Detect which cell encompasses the target text, then output its [x, y] center coordinate. 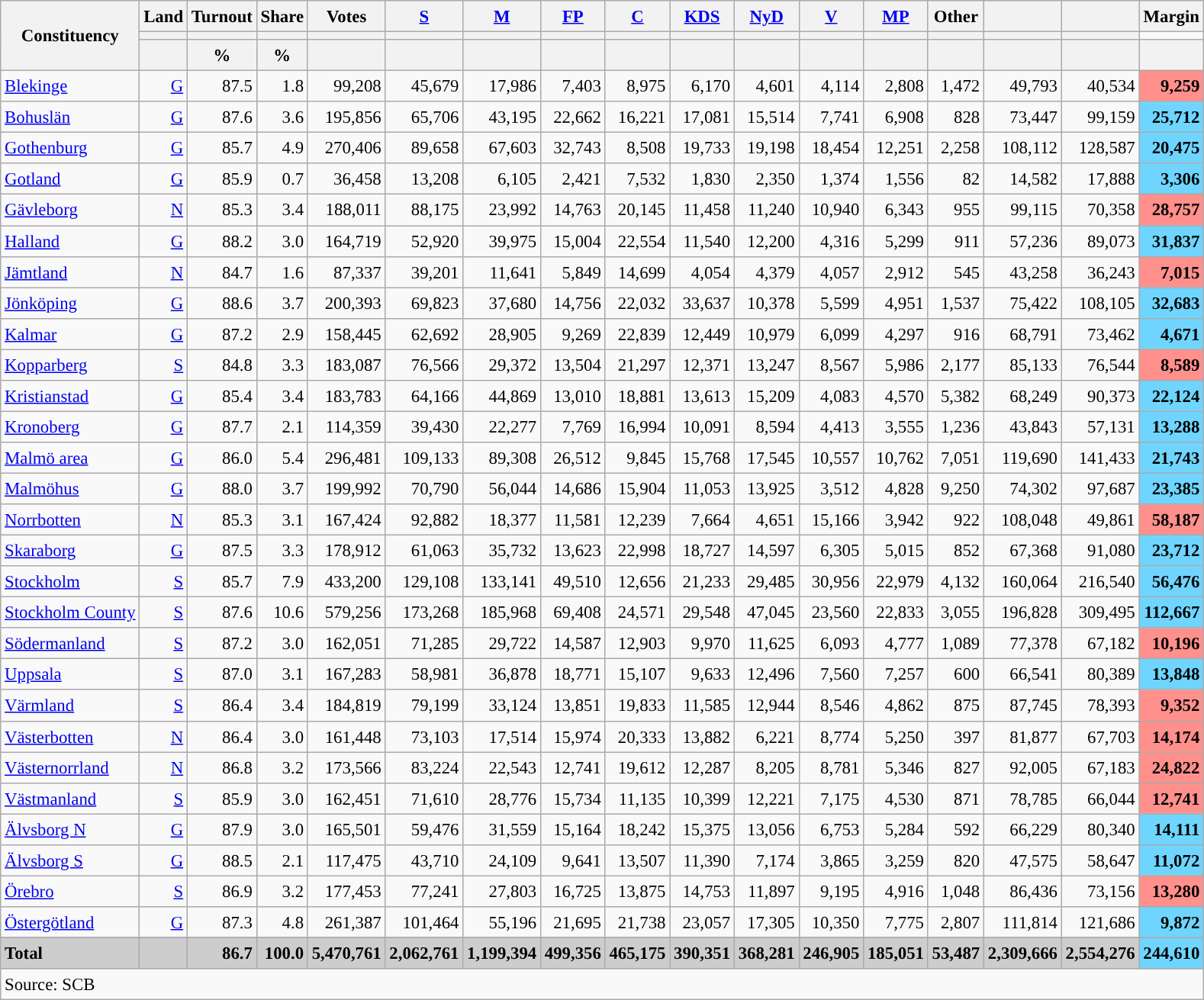
KDS [702, 17]
73,447 [1023, 117]
49,861 [1100, 520]
67,368 [1023, 551]
13,288 [1172, 427]
14,597 [766, 551]
7,051 [955, 458]
17,888 [1100, 178]
31,837 [1172, 241]
9,845 [638, 458]
14,174 [1172, 737]
22,839 [638, 334]
28,905 [502, 334]
4,530 [896, 798]
19,733 [702, 148]
21,297 [638, 365]
Other [955, 17]
15,904 [638, 488]
64,166 [424, 397]
852 [955, 551]
12,287 [702, 767]
Kopparberg [70, 365]
7,560 [832, 674]
178,912 [346, 551]
11,625 [766, 644]
67,183 [1100, 767]
32,683 [1172, 304]
4,671 [1172, 334]
36,243 [1100, 272]
Kristianstad [70, 397]
3.6 [282, 117]
58,981 [424, 674]
13,208 [424, 178]
55,196 [502, 923]
36,458 [346, 178]
875 [955, 706]
Margin [1172, 17]
246,905 [832, 953]
4,916 [896, 891]
91,080 [1100, 551]
6,305 [832, 551]
73,103 [424, 737]
184,819 [346, 706]
8,567 [832, 365]
89,308 [502, 458]
24,109 [502, 860]
88.0 [221, 488]
5,470,761 [346, 953]
Östergötland [70, 923]
23,560 [832, 613]
68,249 [1023, 397]
14,686 [572, 488]
8,774 [832, 737]
7,175 [832, 798]
Värmland [70, 706]
167,424 [346, 520]
Södermanland [70, 644]
92,882 [424, 520]
68,791 [1023, 334]
185,051 [896, 953]
3,055 [955, 613]
58,187 [1172, 520]
85,133 [1023, 365]
43,843 [1023, 427]
18,377 [502, 520]
185,968 [502, 613]
Älvsborg N [70, 830]
88.5 [221, 860]
0.7 [282, 178]
Uppsala [70, 674]
19,833 [638, 706]
53,487 [955, 953]
77,241 [424, 891]
Turnout [221, 17]
2,177 [955, 365]
FP [572, 17]
70,358 [1100, 211]
78,393 [1100, 706]
244,610 [1172, 953]
5,299 [896, 241]
71,285 [424, 644]
5,015 [896, 551]
167,283 [346, 674]
13,875 [638, 891]
87.7 [221, 427]
37,680 [502, 304]
7,741 [832, 117]
43,710 [424, 860]
31,559 [502, 830]
7,174 [766, 860]
99,115 [1023, 211]
111,814 [1023, 923]
Norrbotten [70, 520]
47,575 [1023, 860]
12,239 [638, 520]
5,849 [572, 272]
15,375 [702, 830]
579,256 [346, 613]
Malmöhus [70, 488]
99,208 [346, 87]
Total [70, 953]
465,175 [638, 953]
14,763 [572, 211]
4,828 [896, 488]
10,350 [832, 923]
7,532 [638, 178]
108,105 [1100, 304]
4.8 [282, 923]
76,566 [424, 365]
261,387 [346, 923]
4,083 [832, 397]
13,056 [766, 830]
7,403 [572, 87]
Source: SCB [603, 984]
9,641 [572, 860]
4,057 [832, 272]
20,333 [638, 737]
Västmanland [70, 798]
10,940 [832, 211]
10,091 [702, 427]
77,378 [1023, 644]
71,610 [424, 798]
43,258 [1023, 272]
1.6 [282, 272]
97,687 [1100, 488]
29,548 [702, 613]
11,458 [702, 211]
9,633 [702, 674]
13,882 [702, 737]
69,408 [572, 613]
6,170 [702, 87]
65,706 [424, 117]
86.9 [221, 891]
13,280 [1172, 891]
Jämtland [70, 272]
Örebro [70, 891]
40,534 [1100, 87]
8,589 [1172, 365]
36,878 [502, 674]
8,546 [832, 706]
Votes [346, 17]
67,703 [1100, 737]
22,543 [502, 767]
119,690 [1023, 458]
11,540 [702, 241]
Constituency [70, 36]
3,865 [832, 860]
162,451 [346, 798]
1,472 [955, 87]
10,196 [1172, 644]
87.0 [221, 674]
Älvsborg S [70, 860]
109,133 [424, 458]
8,205 [766, 767]
29,485 [766, 581]
188,011 [346, 211]
15,004 [572, 241]
10,378 [766, 304]
Share [282, 17]
3,555 [896, 427]
108,112 [1023, 148]
73,462 [1100, 334]
88.2 [221, 241]
70,790 [424, 488]
32,743 [572, 148]
141,433 [1100, 458]
25,712 [1172, 117]
6,343 [896, 211]
9,269 [572, 334]
22,998 [638, 551]
828 [955, 117]
4,132 [955, 581]
86,436 [1023, 891]
5,346 [896, 767]
C [638, 17]
2,258 [955, 148]
129,108 [424, 581]
21,743 [1172, 458]
9,259 [1172, 87]
56,044 [502, 488]
99,159 [1100, 117]
15,209 [766, 397]
16,725 [572, 891]
84.7 [221, 272]
2.9 [282, 334]
7,775 [896, 923]
12,371 [702, 365]
61,063 [424, 551]
173,566 [346, 767]
14,587 [572, 644]
1,537 [955, 304]
15,166 [832, 520]
11,135 [638, 798]
2,912 [896, 272]
24,822 [1172, 767]
592 [955, 830]
200,393 [346, 304]
916 [955, 334]
6,908 [896, 117]
12,200 [766, 241]
14,753 [702, 891]
20,475 [1172, 148]
Gotland [70, 178]
10,399 [702, 798]
Blekinge [70, 87]
4,379 [766, 272]
18,242 [638, 830]
15,768 [702, 458]
39,975 [502, 241]
39,430 [424, 427]
101,464 [424, 923]
79,199 [424, 706]
4,297 [896, 334]
911 [955, 241]
4,570 [896, 397]
183,783 [346, 397]
23,712 [1172, 551]
2,309,666 [1023, 953]
14,699 [638, 272]
35,732 [502, 551]
112,667 [1172, 613]
23,992 [502, 211]
5,382 [955, 397]
89,658 [424, 148]
92,005 [1023, 767]
89,073 [1100, 241]
5.4 [282, 458]
87,745 [1023, 706]
Kronoberg [70, 427]
16,221 [638, 117]
309,495 [1100, 613]
433,200 [346, 581]
20,145 [638, 211]
270,406 [346, 148]
22,662 [572, 117]
18,454 [832, 148]
87.9 [221, 830]
17,081 [702, 117]
86.0 [221, 458]
196,828 [1023, 613]
78,785 [1023, 798]
4,054 [702, 272]
4,862 [896, 706]
Gävleborg [70, 211]
6,753 [832, 830]
Stockholm County [70, 613]
183,087 [346, 365]
9,970 [702, 644]
10,979 [766, 334]
13,507 [638, 860]
11,053 [702, 488]
33,124 [502, 706]
161,448 [346, 737]
66,229 [1023, 830]
22,032 [638, 304]
7,015 [1172, 272]
8,975 [638, 87]
Västernorrland [70, 767]
8,508 [638, 148]
368,281 [766, 953]
81,877 [1023, 737]
12,944 [766, 706]
Skaraborg [70, 551]
2,808 [896, 87]
62,692 [424, 334]
10.6 [282, 613]
84.8 [221, 365]
7.9 [282, 581]
66,044 [1100, 798]
24,571 [638, 613]
4,777 [896, 644]
13,925 [766, 488]
13,613 [702, 397]
2,807 [955, 923]
27,803 [502, 891]
1,048 [955, 891]
18,881 [638, 397]
88.6 [221, 304]
21,738 [638, 923]
Gothenburg [70, 148]
4,316 [832, 241]
2,350 [766, 178]
18,727 [702, 551]
499,356 [572, 953]
Bohuslän [70, 117]
6,221 [766, 737]
33,637 [702, 304]
1.8 [282, 87]
58,647 [1100, 860]
30,956 [832, 581]
69,823 [424, 304]
9,250 [955, 488]
1,236 [955, 427]
83,224 [424, 767]
29,722 [502, 644]
22,554 [638, 241]
V [832, 17]
871 [955, 798]
76,544 [1100, 365]
Malmö area [70, 458]
1,556 [896, 178]
11,585 [702, 706]
66,541 [1023, 674]
22,979 [896, 581]
59,476 [424, 830]
12,496 [766, 674]
10,762 [896, 458]
117,475 [346, 860]
8,781 [832, 767]
12,221 [766, 798]
87.3 [221, 923]
15,107 [638, 674]
133,141 [502, 581]
23,385 [1172, 488]
165,501 [346, 830]
12,251 [896, 148]
49,793 [1023, 87]
15,164 [572, 830]
11,581 [572, 520]
18,771 [572, 674]
6,099 [832, 334]
19,198 [766, 148]
44,869 [502, 397]
820 [955, 860]
12,449 [702, 334]
100.0 [282, 953]
17,305 [766, 923]
1,374 [832, 178]
67,603 [502, 148]
21,233 [702, 581]
177,453 [346, 891]
57,236 [1023, 241]
922 [955, 520]
13,247 [766, 365]
75,422 [1023, 304]
173,268 [424, 613]
6,093 [832, 644]
9,195 [832, 891]
3,942 [896, 520]
26,512 [572, 458]
397 [955, 737]
Västerbotten [70, 737]
67,182 [1100, 644]
5,284 [896, 830]
86.8 [221, 767]
5,250 [896, 737]
3,512 [832, 488]
19,612 [638, 767]
1,089 [955, 644]
2,062,761 [424, 953]
Jönköping [70, 304]
13,504 [572, 365]
15,514 [766, 117]
4,413 [832, 427]
74,302 [1023, 488]
6,105 [502, 178]
114,359 [346, 427]
827 [955, 767]
12,656 [638, 581]
8,594 [766, 427]
47,045 [766, 613]
121,686 [1100, 923]
108,048 [1023, 520]
162,051 [346, 644]
14,582 [1023, 178]
17,514 [502, 737]
80,389 [1100, 674]
28,776 [502, 798]
39,201 [424, 272]
Kalmar [70, 334]
45,679 [424, 87]
11,240 [766, 211]
4,114 [832, 87]
9,352 [1172, 706]
11,390 [702, 860]
4.9 [282, 148]
5,599 [832, 304]
43,195 [502, 117]
85.4 [221, 397]
Stockholm [70, 581]
2,554,276 [1100, 953]
4,601 [766, 87]
49,510 [572, 581]
16,994 [638, 427]
600 [955, 674]
NyD [766, 17]
Halland [70, 241]
15,734 [572, 798]
160,064 [1023, 581]
7,257 [896, 674]
86.7 [221, 953]
29,372 [502, 365]
390,351 [702, 953]
164,719 [346, 241]
13,010 [572, 397]
13,848 [1172, 674]
28,757 [1172, 211]
4,651 [766, 520]
22,277 [502, 427]
87,337 [346, 272]
13,623 [572, 551]
MP [896, 17]
195,856 [346, 117]
3,259 [896, 860]
57,131 [1100, 427]
22,124 [1172, 397]
17,986 [502, 87]
5,986 [896, 365]
11,072 [1172, 860]
73,156 [1100, 891]
11,897 [766, 891]
11,641 [502, 272]
90,373 [1100, 397]
23,057 [702, 923]
17,545 [766, 458]
2,421 [572, 178]
56,476 [1172, 581]
22,833 [896, 613]
7,664 [702, 520]
7,769 [572, 427]
14,111 [1172, 830]
4,951 [896, 304]
10,557 [832, 458]
545 [955, 272]
13,851 [572, 706]
Land [163, 17]
52,920 [424, 241]
296,481 [346, 458]
14,756 [572, 304]
3,306 [1172, 178]
9,872 [1172, 923]
88,175 [424, 211]
1,199,394 [502, 953]
80,340 [1100, 830]
21,695 [572, 923]
82 [955, 178]
1,830 [702, 178]
955 [955, 211]
216,540 [1100, 581]
M [502, 17]
12,903 [638, 644]
199,992 [346, 488]
158,445 [346, 334]
15,974 [572, 737]
128,587 [1100, 148]
